Find where the given text appears and provide that cell's center as [x, y] coordinate. 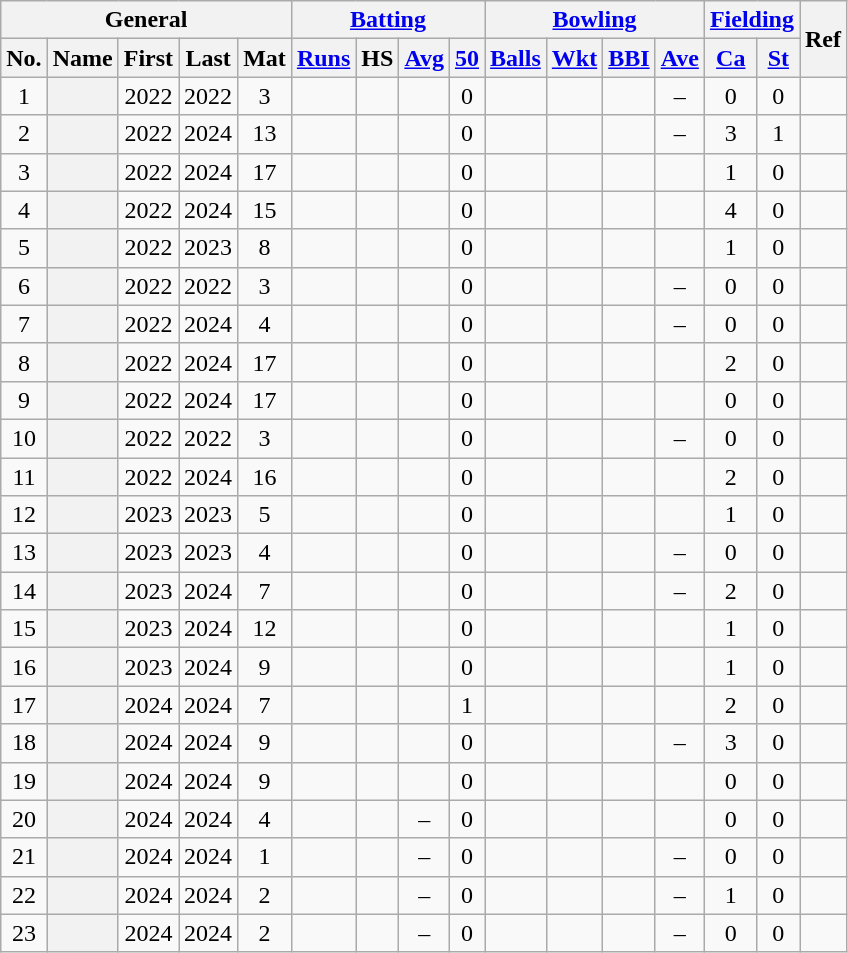
General [146, 20]
Fielding [752, 20]
Ref [824, 39]
First [148, 58]
St [778, 58]
Wkt [574, 58]
18 [24, 743]
20 [24, 819]
Avg [424, 58]
Mat [265, 58]
11 [24, 477]
10 [24, 438]
Name [82, 58]
6 [24, 286]
50 [466, 58]
23 [24, 933]
Bowling [595, 20]
No. [24, 58]
Batting [388, 20]
Balls [516, 58]
19 [24, 781]
Ave [680, 58]
Runs [323, 58]
Last [208, 58]
BBI [629, 58]
14 [24, 591]
HS [378, 58]
Ca [730, 58]
21 [24, 857]
22 [24, 895]
